Determine the (X, Y) coordinate at the center of the cell enclosing the given text.  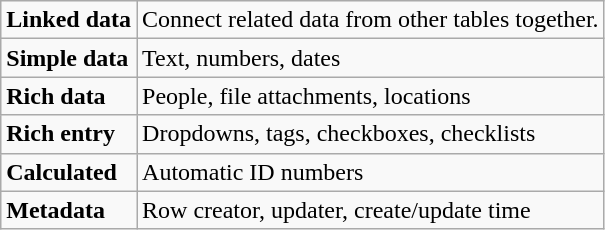
Connect related data from other tables together. (371, 20)
Text, numbers, dates (371, 58)
Automatic ID numbers (371, 172)
Row creator, updater, create/update time (371, 210)
Rich data (69, 96)
Simple data (69, 58)
Linked data (69, 20)
Rich entry (69, 134)
Calculated (69, 172)
Dropdowns, tags, checkboxes, checklists (371, 134)
People, file attachments, locations (371, 96)
Metadata (69, 210)
